Return (x, y) of the center of cell containing provided text 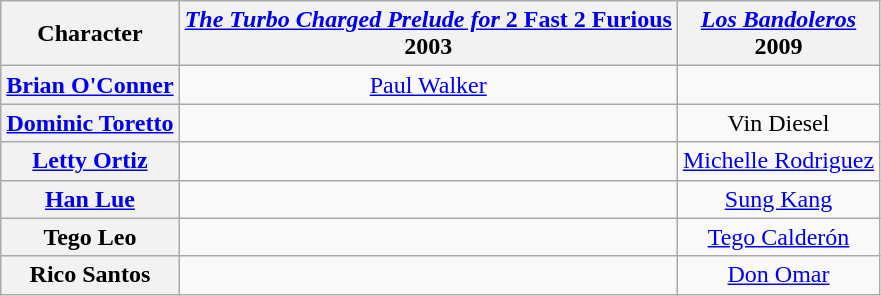
Vin Diesel (778, 123)
Paul Walker (428, 85)
Don Omar (778, 275)
Tego Leo (90, 237)
Tego Calderón (778, 237)
The Turbo Charged Prelude for 2 Fast 2 Furious2003 (428, 34)
Han Lue (90, 199)
Sung Kang (778, 199)
Dominic Toretto (90, 123)
Letty Ortiz (90, 161)
Los Bandoleros2009 (778, 34)
Michelle Rodriguez (778, 161)
Character (90, 34)
Brian O'Conner (90, 85)
Rico Santos (90, 275)
